Find where the given text appears and provide that cell's center as (X, Y) coordinate. 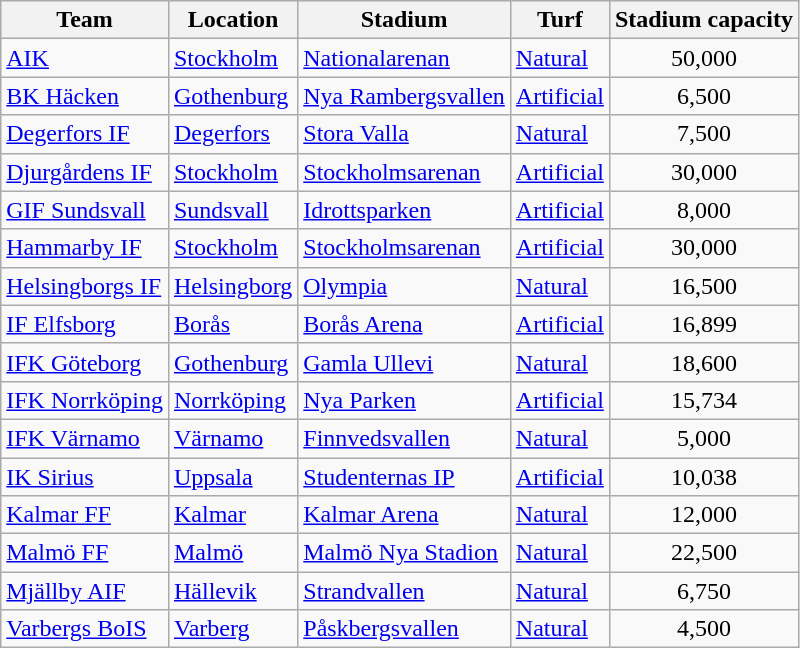
50,000 (704, 58)
Malmö Nya Stadion (404, 553)
BK Häcken (85, 96)
12,000 (704, 515)
Nationalarenan (404, 58)
IFK Värnamo (85, 438)
Stadium capacity (704, 20)
Varberg (232, 629)
Kalmar Arena (404, 515)
Mjällby AIF (85, 591)
6,500 (704, 96)
Strandvallen (404, 591)
Värnamo (232, 438)
IK Sirius (85, 477)
6,750 (704, 591)
Finnvedsvallen (404, 438)
Djurgårdens IF (85, 172)
Norrköping (232, 400)
Kalmar FF (85, 515)
Borås Arena (404, 324)
22,500 (704, 553)
16,899 (704, 324)
Påskbergsvallen (404, 629)
Degerfors IF (85, 134)
Degerfors (232, 134)
18,600 (704, 362)
16,500 (704, 286)
Borås (232, 324)
GIF Sundsvall (85, 210)
Sundsvall (232, 210)
15,734 (704, 400)
Kalmar (232, 515)
IF Elfsborg (85, 324)
Stora Valla (404, 134)
4,500 (704, 629)
AIK (85, 58)
Turf (560, 20)
Hällevik (232, 591)
Gamla Ullevi (404, 362)
IFK Göteborg (85, 362)
Team (85, 20)
Stadium (404, 20)
IFK Norrköping (85, 400)
8,000 (704, 210)
Uppsala (232, 477)
Hammarby IF (85, 248)
Nya Parken (404, 400)
Malmö (232, 553)
Varbergs BoIS (85, 629)
10,038 (704, 477)
Helsingborg (232, 286)
Helsingborgs IF (85, 286)
Nya Rambergsvallen (404, 96)
5,000 (704, 438)
Idrottsparken (404, 210)
Studenternas IP (404, 477)
Olympia (404, 286)
Location (232, 20)
Malmö FF (85, 553)
7,500 (704, 134)
